Output the [X, Y] coordinate of the center of the cell containing the given text.  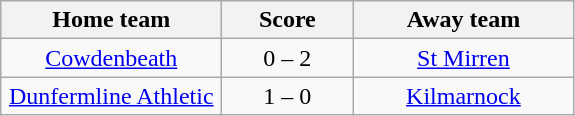
St Mirren [464, 58]
Away team [464, 20]
Cowdenbeath [112, 58]
1 – 0 [288, 96]
Dunfermline Athletic [112, 96]
Kilmarnock [464, 96]
Score [288, 20]
0 – 2 [288, 58]
Home team [112, 20]
